Pinpoint the cell where the given text exists, returning its [X, Y] midpoint coordinate. 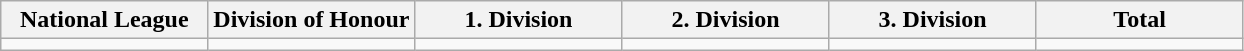
National League [104, 20]
3. Division [932, 20]
1. Division [518, 20]
Total [1140, 20]
Division of Honour [312, 20]
2. Division [726, 20]
